Identify which cell holds the provided text, then report its (X, Y) central coordinate. 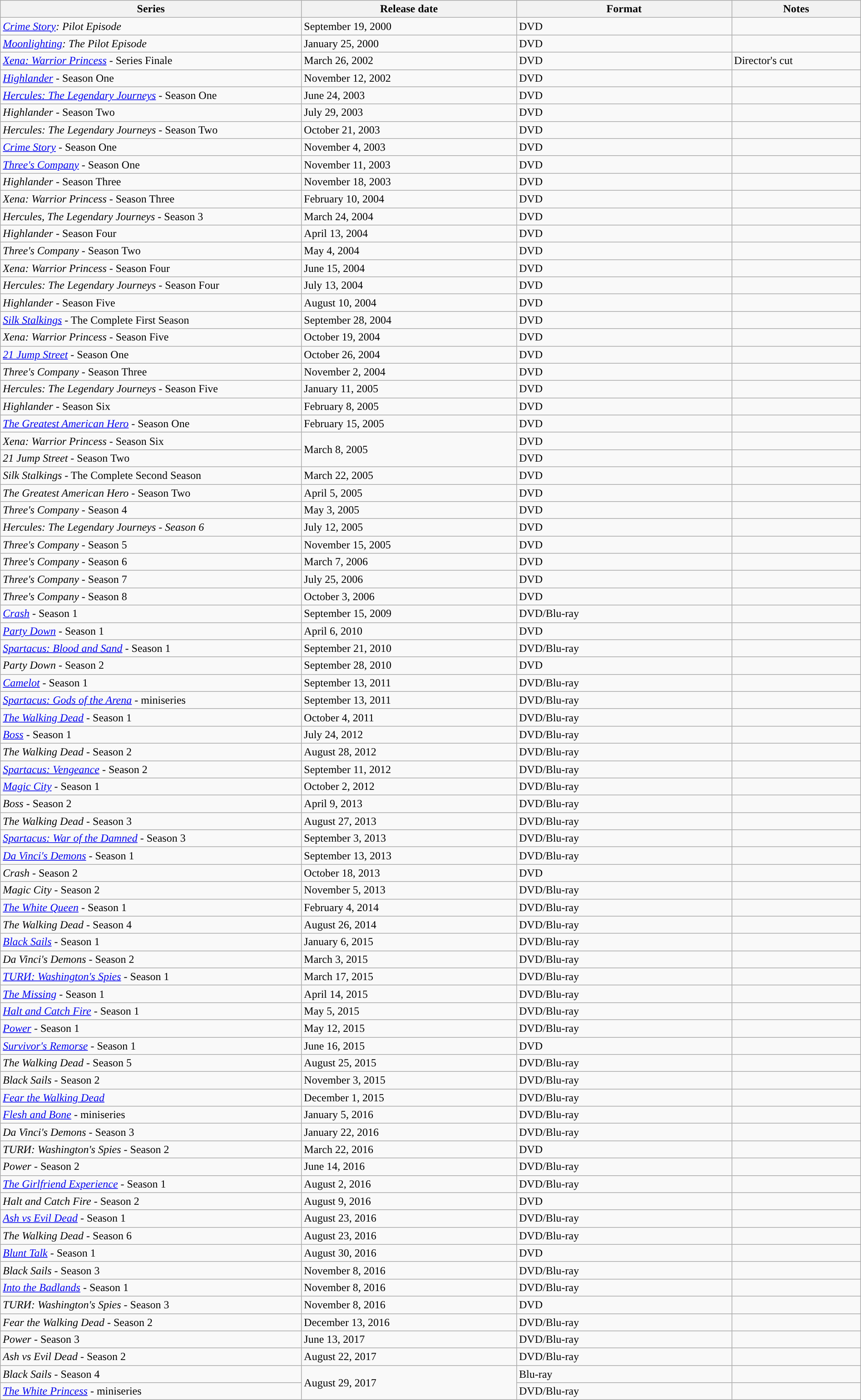
October 18, 2013 (409, 873)
Spartacus: Blood and Sand - Season 1 (151, 648)
Release date (409, 9)
September 15, 2009 (409, 614)
Three's Company - Season 5 (151, 545)
The Greatest American Hero - Season Two (151, 493)
October 26, 2004 (409, 355)
January 25, 2000 (409, 44)
September 19, 2000 (409, 26)
Highlander - Season Six (151, 406)
May 4, 2004 (409, 251)
April 14, 2015 (409, 994)
Crime Story - Season One (151, 147)
Crime Story: Pilot Episode (151, 26)
The Walking Dead - Season 1 (151, 717)
Party Down - Season 2 (151, 665)
Ash vs Evil Dead - Season 2 (151, 1357)
Highlander - Season Four (151, 234)
July 24, 2012 (409, 735)
November 3, 2015 (409, 1080)
May 5, 2015 (409, 1011)
September 21, 2010 (409, 648)
November 15, 2005 (409, 545)
August 10, 2004 (409, 303)
Crash - Season 2 (151, 873)
August 26, 2014 (409, 925)
Highlander - Season One (151, 78)
June 14, 2016 (409, 1167)
August 28, 2012 (409, 752)
The Walking Dead - Season 6 (151, 1236)
May 3, 2005 (409, 510)
March 24, 2004 (409, 217)
November 11, 2003 (409, 164)
Survivor's Remorse - Season 1 (151, 1045)
August 27, 2013 (409, 821)
December 1, 2015 (409, 1098)
June 13, 2017 (409, 1340)
The White Queen - Season 1 (151, 907)
Series (151, 9)
Highlander - Season Five (151, 303)
21 Jump Street - Season One (151, 355)
21 Jump Street - Season Two (151, 458)
Xena: Warrior Princess - Season Six (151, 441)
Black Sails - Season 1 (151, 942)
March 26, 2002 (409, 61)
The Walking Dead - Season 2 (151, 752)
Power - Season 3 (151, 1340)
July 13, 2004 (409, 286)
January 5, 2016 (409, 1115)
Into the Badlands - Season 1 (151, 1287)
October 21, 2003 (409, 130)
Power - Season 1 (151, 1028)
July 25, 2006 (409, 579)
The White Princess - miniseries (151, 1391)
October 19, 2004 (409, 337)
Xena: Warrior Princess - Season Three (151, 199)
September 13, 2013 (409, 856)
Hercules: The Legendary Journeys - Season Four (151, 286)
Spartacus: War of the Damned - Season 3 (151, 838)
November 4, 2003 (409, 147)
Xena: Warrior Princess - Season Five (151, 337)
April 13, 2004 (409, 234)
Silk Stalkings - The Complete Second Season (151, 475)
March 17, 2015 (409, 976)
Camelot - Season 1 (151, 683)
Xena: Warrior Princess - Series Finale (151, 61)
Spartacus: Vengeance - Season 2 (151, 769)
Halt and Catch Fire - Season 1 (151, 1011)
Format (624, 9)
Xena: Warrior Princess - Season Four (151, 268)
Three's Company - Season Three (151, 372)
November 2, 2004 (409, 372)
Director's cut (796, 61)
Boss - Season 2 (151, 804)
Hercules: The Legendary Journeys - Season One (151, 95)
December 13, 2016 (409, 1322)
September 28, 2004 (409, 320)
The Walking Dead - Season 3 (151, 821)
March 22, 2005 (409, 475)
The Girlfriend Experience - Season 1 (151, 1184)
August 30, 2016 (409, 1253)
June 16, 2015 (409, 1045)
April 9, 2013 (409, 804)
Black Sails - Season 3 (151, 1270)
Flesh and Bone - miniseries (151, 1115)
March 7, 2006 (409, 562)
TURИ: Washington's Spies - Season 1 (151, 976)
Notes (796, 9)
November 12, 2002 (409, 78)
August 2, 2016 (409, 1184)
Magic City - Season 2 (151, 890)
Black Sails - Season 4 (151, 1374)
Blu-ray (624, 1374)
Black Sails - Season 2 (151, 1080)
Three's Company - Season 4 (151, 510)
February 4, 2014 (409, 907)
Boss - Season 1 (151, 735)
January 6, 2015 (409, 942)
March 22, 2016 (409, 1149)
Three's Company - Season 6 (151, 562)
Hercules: The Legendary Journeys - Season 6 (151, 527)
August 9, 2016 (409, 1201)
Three's Company - Season 8 (151, 596)
February 8, 2005 (409, 406)
June 15, 2004 (409, 268)
April 6, 2010 (409, 631)
Three's Company - Season One (151, 164)
TURИ: Washington's Spies - Season 2 (151, 1149)
Blunt Talk - Season 1 (151, 1253)
Da Vinci's Demons - Season 2 (151, 959)
October 4, 2011 (409, 717)
Three's Company - Season 7 (151, 579)
Silk Stalkings - The Complete First Season (151, 320)
April 5, 2005 (409, 493)
September 28, 2010 (409, 665)
The Greatest American Hero - Season One (151, 424)
The Missing - Season 1 (151, 994)
August 25, 2015 (409, 1063)
Da Vinci's Demons - Season 3 (151, 1132)
Halt and Catch Fire - Season 2 (151, 1201)
July 29, 2003 (409, 113)
February 10, 2004 (409, 199)
Ash vs Evil Dead - Season 1 (151, 1218)
The Walking Dead - Season 4 (151, 925)
July 12, 2005 (409, 527)
Fear the Walking Dead - Season 2 (151, 1322)
August 22, 2017 (409, 1357)
Hercules: The Legendary Journeys - Season Two (151, 130)
March 3, 2015 (409, 959)
Highlander - Season Three (151, 182)
January 22, 2016 (409, 1132)
Highlander - Season Two (151, 113)
Hercules: The Legendary Journeys - Season Five (151, 389)
May 12, 2015 (409, 1028)
Fear the Walking Dead (151, 1098)
February 15, 2005 (409, 424)
September 11, 2012 (409, 769)
Power - Season 2 (151, 1167)
Spartacus: Gods of the Arena - miniseries (151, 700)
August 29, 2017 (409, 1383)
Moonlighting: The Pilot Episode (151, 44)
Hercules, The Legendary Journeys - Season 3 (151, 217)
November 18, 2003 (409, 182)
March 8, 2005 (409, 449)
The Walking Dead - Season 5 (151, 1063)
Party Down - Season 1 (151, 631)
November 5, 2013 (409, 890)
October 3, 2006 (409, 596)
June 24, 2003 (409, 95)
TURИ: Washington's Spies - Season 3 (151, 1305)
Three's Company - Season Two (151, 251)
January 11, 2005 (409, 389)
Magic City - Season 1 (151, 787)
October 2, 2012 (409, 787)
September 3, 2013 (409, 838)
Da Vinci's Demons - Season 1 (151, 856)
Crash - Season 1 (151, 614)
